Search for the cell housing the specified text and yield its [x, y] center coordinate. 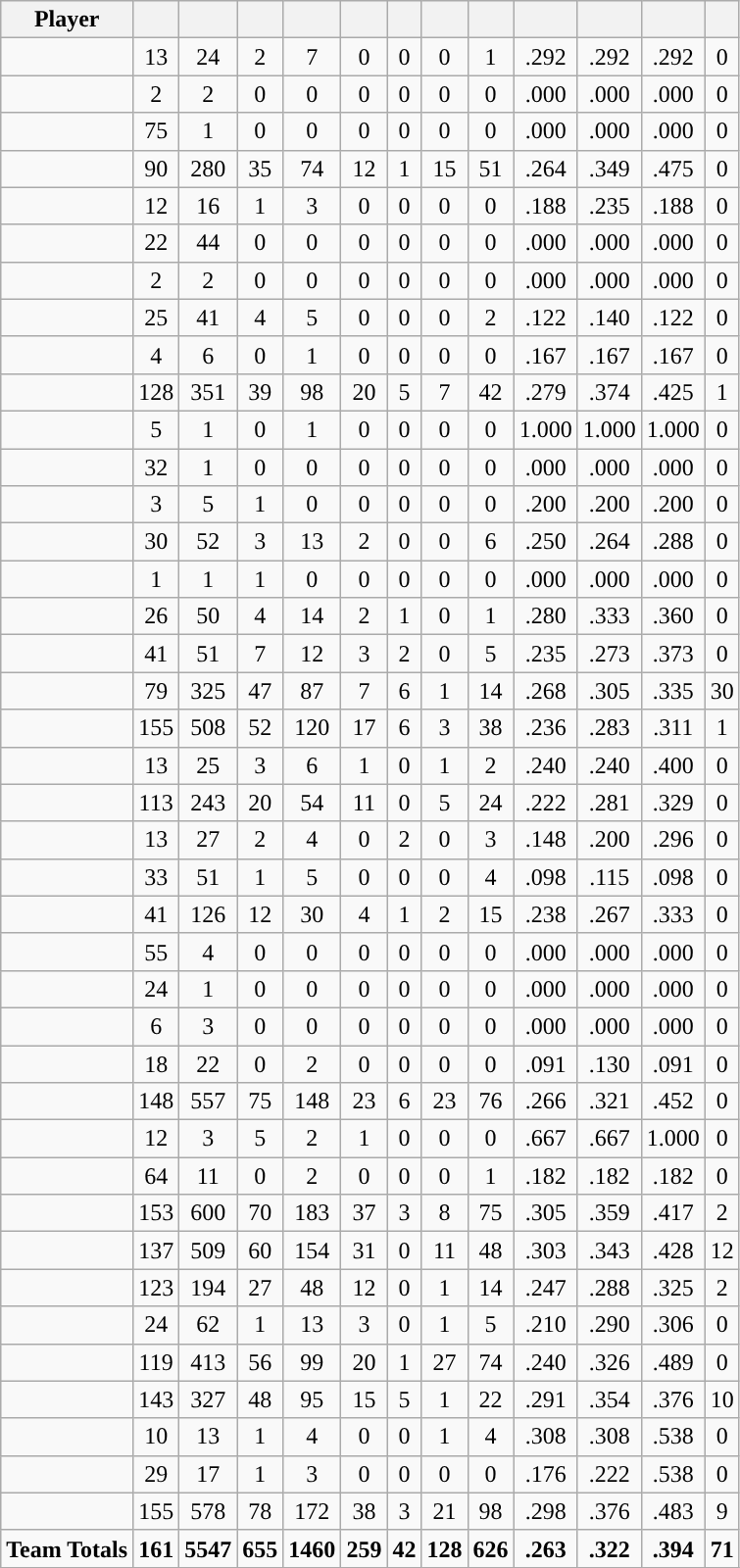
.238 [545, 914]
143 [157, 1399]
.311 [672, 728]
50 [208, 616]
.279 [545, 392]
.373 [672, 654]
183 [312, 1213]
626 [490, 1548]
.268 [545, 691]
26 [157, 616]
119 [157, 1362]
161 [157, 1548]
.298 [545, 1511]
95 [312, 1399]
.306 [672, 1325]
509 [208, 1250]
.343 [610, 1250]
.321 [610, 1102]
.428 [672, 1250]
.283 [610, 728]
.210 [545, 1325]
.400 [672, 765]
.250 [545, 542]
.291 [545, 1399]
.322 [610, 1548]
120 [312, 728]
.263 [545, 1548]
.115 [610, 877]
56 [261, 1362]
90 [157, 169]
.325 [672, 1288]
Team Totals [67, 1548]
123 [157, 1288]
.303 [545, 1250]
137 [157, 1250]
5547 [208, 1548]
.359 [610, 1213]
32 [157, 467]
18 [157, 1063]
.483 [672, 1511]
37 [365, 1213]
.281 [610, 803]
.176 [545, 1474]
600 [208, 1213]
194 [208, 1288]
.417 [672, 1213]
62 [208, 1325]
16 [208, 206]
.140 [610, 318]
.273 [610, 654]
154 [312, 1250]
327 [208, 1399]
29 [157, 1474]
44 [208, 243]
87 [312, 691]
79 [157, 691]
.335 [672, 691]
33 [157, 877]
.148 [545, 840]
31 [365, 1250]
35 [261, 169]
55 [157, 952]
655 [261, 1548]
172 [312, 1511]
.329 [672, 803]
9 [721, 1511]
.394 [672, 1548]
.354 [610, 1399]
280 [208, 169]
.374 [610, 392]
351 [208, 392]
.360 [672, 616]
578 [208, 1511]
21 [445, 1511]
153 [157, 1213]
76 [490, 1102]
39 [261, 392]
.452 [672, 1102]
.296 [672, 840]
.489 [672, 1362]
.267 [610, 914]
.280 [545, 616]
.326 [610, 1362]
126 [208, 914]
.349 [610, 169]
Player [67, 20]
325 [208, 691]
.130 [610, 1063]
413 [208, 1362]
54 [312, 803]
8 [445, 1213]
64 [157, 1176]
70 [261, 1213]
78 [261, 1511]
243 [208, 803]
.425 [672, 392]
60 [261, 1250]
.266 [545, 1102]
47 [261, 691]
1460 [312, 1548]
.236 [545, 728]
.247 [545, 1288]
557 [208, 1102]
259 [365, 1548]
113 [157, 803]
71 [721, 1548]
508 [208, 728]
.290 [610, 1325]
99 [312, 1362]
.475 [672, 169]
